Find where the given text appears and provide that cell's center as (X, Y) coordinate. 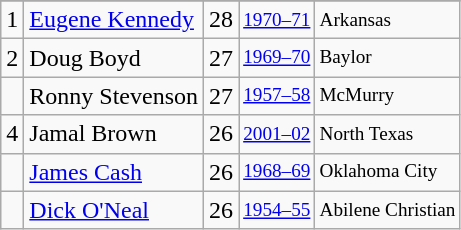
Ronny Stevenson (114, 96)
1957–58 (277, 96)
28 (222, 20)
4 (12, 134)
Baylor (388, 58)
Doug Boyd (114, 58)
McMurry (388, 96)
James Cash (114, 172)
Oklahoma City (388, 172)
Dick O'Neal (114, 210)
North Texas (388, 134)
1969–70 (277, 58)
Eugene Kennedy (114, 20)
2 (12, 58)
1968–69 (277, 172)
Arkansas (388, 20)
1954–55 (277, 210)
2001–02 (277, 134)
Jamal Brown (114, 134)
1 (12, 20)
Abilene Christian (388, 210)
1970–71 (277, 20)
